Output the (X, Y) coordinate of the center of the cell containing the given text.  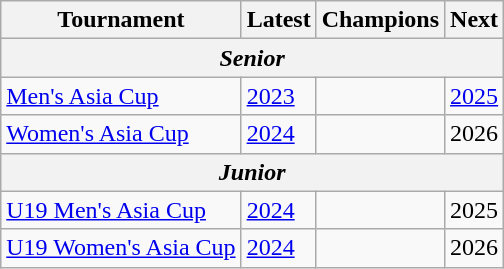
Men's Asia Cup (121, 96)
2023 (278, 96)
Junior (252, 172)
Champions (380, 20)
Tournament (121, 20)
Next (474, 20)
U19 Women's Asia Cup (121, 248)
U19 Men's Asia Cup (121, 210)
Women's Asia Cup (121, 134)
Latest (278, 20)
Senior (252, 58)
